Capture the cell that displays the provided text and extract its [X, Y] central coordinate. 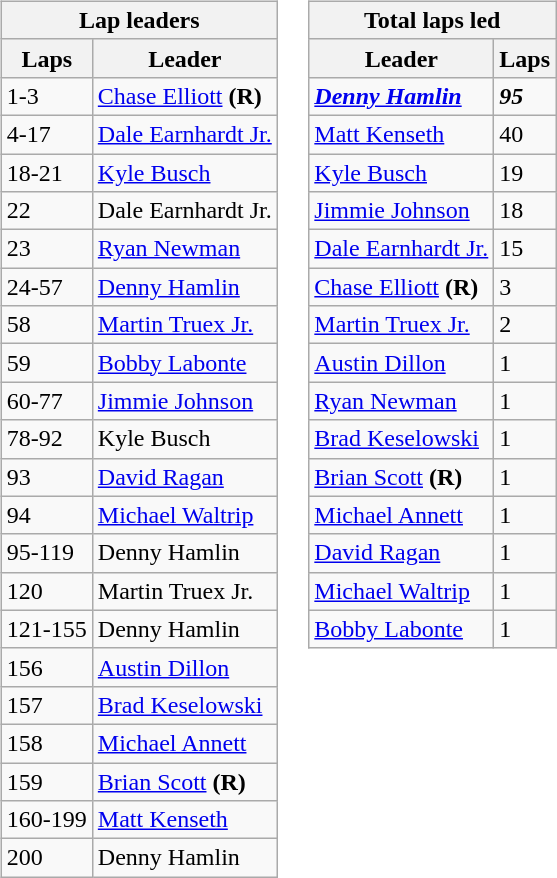
156 [46, 667]
24-57 [46, 287]
1-3 [46, 96]
22 [46, 211]
19 [525, 173]
95 [525, 96]
18 [525, 211]
60-77 [46, 401]
40 [525, 134]
58 [46, 325]
158 [46, 743]
59 [46, 363]
95-119 [46, 553]
Total laps led [432, 20]
121-155 [46, 629]
200 [46, 858]
78-92 [46, 439]
18-21 [46, 173]
Lap leaders [139, 20]
159 [46, 781]
93 [46, 477]
94 [46, 515]
23 [46, 249]
4-17 [46, 134]
15 [525, 249]
160-199 [46, 820]
3 [525, 287]
2 [525, 325]
120 [46, 591]
157 [46, 705]
